Find where the given text appears and provide that cell's center as [x, y] coordinate. 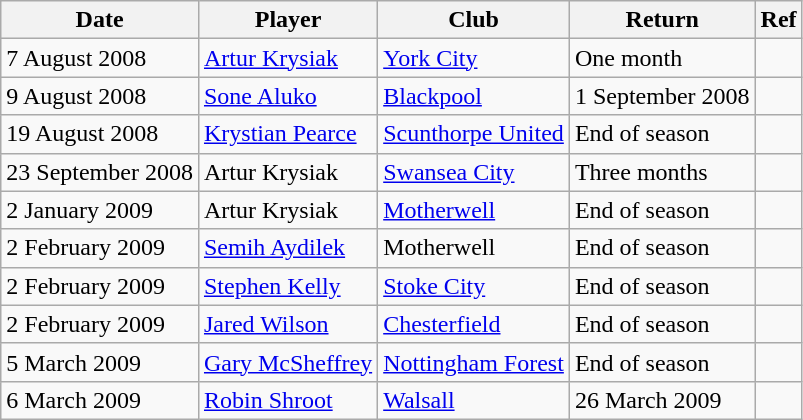
Semih Aydilek [288, 248]
Swansea City [474, 172]
5 March 2009 [100, 362]
Date [100, 20]
Chesterfield [474, 324]
York City [474, 58]
Krystian Pearce [288, 134]
9 August 2008 [100, 96]
Club [474, 20]
One month [662, 58]
Sone Aluko [288, 96]
7 August 2008 [100, 58]
Stephen Kelly [288, 286]
Stoke City [474, 286]
6 March 2009 [100, 400]
Jared Wilson [288, 324]
19 August 2008 [100, 134]
2 January 2009 [100, 210]
Scunthorpe United [474, 134]
Three months [662, 172]
Gary McSheffrey [288, 362]
Ref [778, 20]
Player [288, 20]
Robin Shroot [288, 400]
1 September 2008 [662, 96]
26 March 2009 [662, 400]
Return [662, 20]
Walsall [474, 400]
23 September 2008 [100, 172]
Blackpool [474, 96]
Nottingham Forest [474, 362]
